Search for the cell housing the specified text and yield its [X, Y] center coordinate. 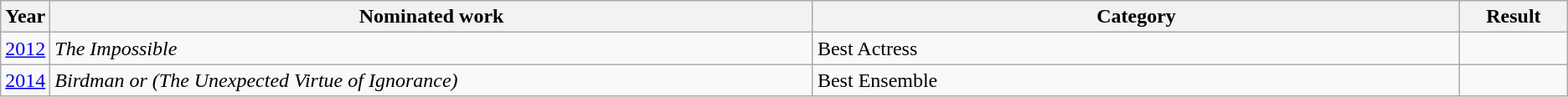
2014 [25, 80]
The Impossible [432, 48]
Category [1136, 17]
Best Ensemble [1136, 80]
2012 [25, 48]
Nominated work [432, 17]
Birdman or (The Unexpected Virtue of Ignorance) [432, 80]
Year [25, 17]
Result [1514, 17]
Best Actress [1136, 48]
